Extract the [X, Y] coordinate from the center of the cell holding the provided text.  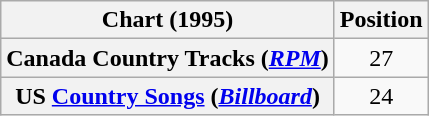
Canada Country Tracks (RPM) [168, 58]
24 [381, 96]
Chart (1995) [168, 20]
Position [381, 20]
US Country Songs (Billboard) [168, 96]
27 [381, 58]
